Provide the (X, Y) coordinate of the cell's center where the given text is located.  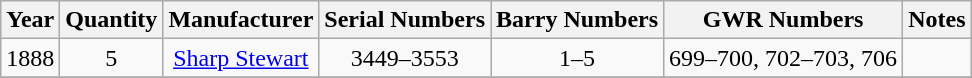
Serial Numbers (405, 20)
5 (112, 58)
Sharp Stewart (241, 58)
Quantity (112, 20)
1–5 (578, 58)
3449–3553 (405, 58)
1888 (30, 58)
Manufacturer (241, 20)
GWR Numbers (784, 20)
Barry Numbers (578, 20)
Notes (937, 20)
Year (30, 20)
699–700, 702–703, 706 (784, 58)
